Capture the cell that displays the provided text and extract its (x, y) central coordinate. 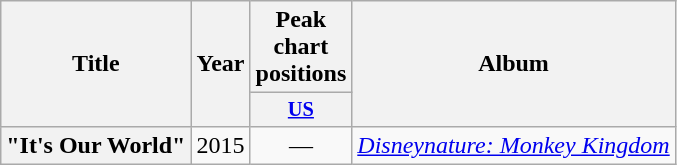
Peak chart positions (301, 47)
Year (220, 64)
Title (96, 64)
Disneynature: Monkey Kingdom (514, 145)
"It's Our World" (96, 145)
Album (514, 64)
US (301, 110)
2015 (220, 145)
— (301, 145)
